Locate the cell with the specified text and output its [x, y] center coordinate. 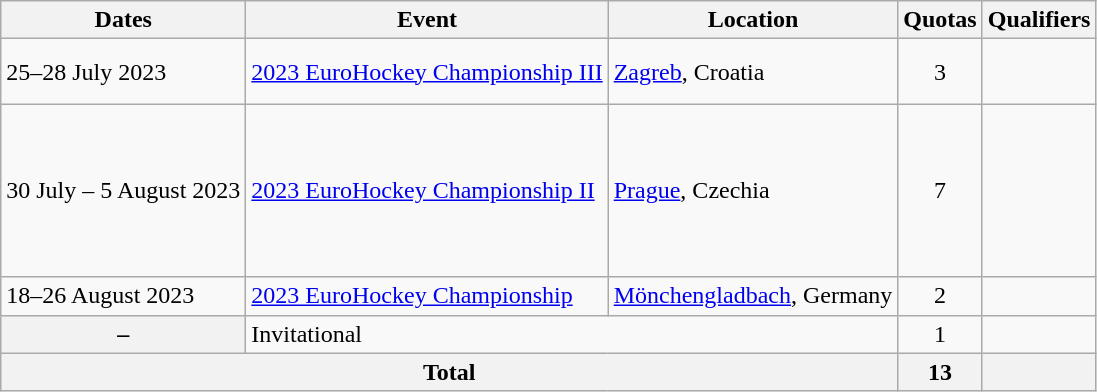
Qualifiers [1039, 20]
Total [450, 372]
30 July – 5 August 2023 [124, 190]
Dates [124, 20]
Zagreb, Croatia [753, 72]
Prague, Czechia [753, 190]
Mönchengladbach, Germany [753, 296]
Quotas [940, 20]
2023 EuroHockey Championship II [427, 190]
7 [940, 190]
– [124, 334]
Location [753, 20]
18–26 August 2023 [124, 296]
2 [940, 296]
3 [940, 72]
25–28 July 2023 [124, 72]
Event [427, 20]
1 [940, 334]
Invitational [572, 334]
2023 EuroHockey Championship [427, 296]
13 [940, 372]
2023 EuroHockey Championship III [427, 72]
